Search for the cell housing the specified text and yield its [x, y] center coordinate. 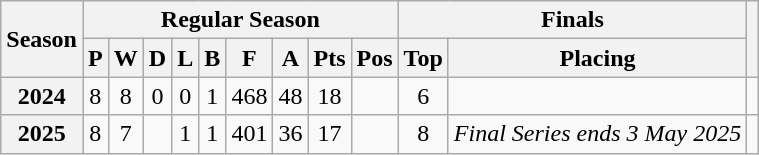
18 [330, 96]
Pos [374, 58]
36 [290, 134]
D [157, 58]
W [126, 58]
B [212, 58]
Pts [330, 58]
P [95, 58]
17 [330, 134]
Finals [572, 20]
6 [423, 96]
7 [126, 134]
Regular Season [240, 20]
Final Series ends 3 May 2025 [597, 134]
A [290, 58]
Top [423, 58]
468 [250, 96]
Season [42, 39]
401 [250, 134]
Placing [597, 58]
L [186, 58]
F [250, 58]
48 [290, 96]
2025 [42, 134]
2024 [42, 96]
